Identify which cell holds the provided text, then report its [x, y] central coordinate. 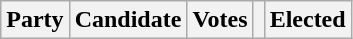
Party [35, 20]
Candidate [128, 20]
Votes [220, 20]
Elected [308, 20]
